From the cell containing the given text, extract its center point as [X, Y] coordinate. 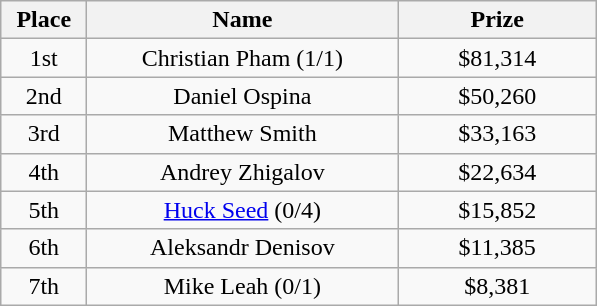
$22,634 [498, 172]
Christian Pham (1/1) [242, 58]
7th [44, 286]
5th [44, 210]
4th [44, 172]
Name [242, 20]
$50,260 [498, 96]
Mike Leah (0/1) [242, 286]
2nd [44, 96]
Prize [498, 20]
3rd [44, 134]
6th [44, 248]
$33,163 [498, 134]
Andrey Zhigalov [242, 172]
$8,381 [498, 286]
$11,385 [498, 248]
Huck Seed (0/4) [242, 210]
$81,314 [498, 58]
Place [44, 20]
Daniel Ospina [242, 96]
$15,852 [498, 210]
Aleksandr Denisov [242, 248]
Matthew Smith [242, 134]
1st [44, 58]
